Pinpoint the cell where the given text exists, returning its (X, Y) midpoint coordinate. 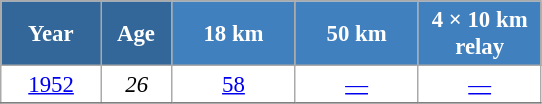
1952 (52, 85)
58 (234, 85)
18 km (234, 34)
Age (136, 34)
Year (52, 34)
26 (136, 85)
4 × 10 km relay (480, 34)
50 km (356, 34)
